Capture the cell that displays the provided text and extract its (X, Y) central coordinate. 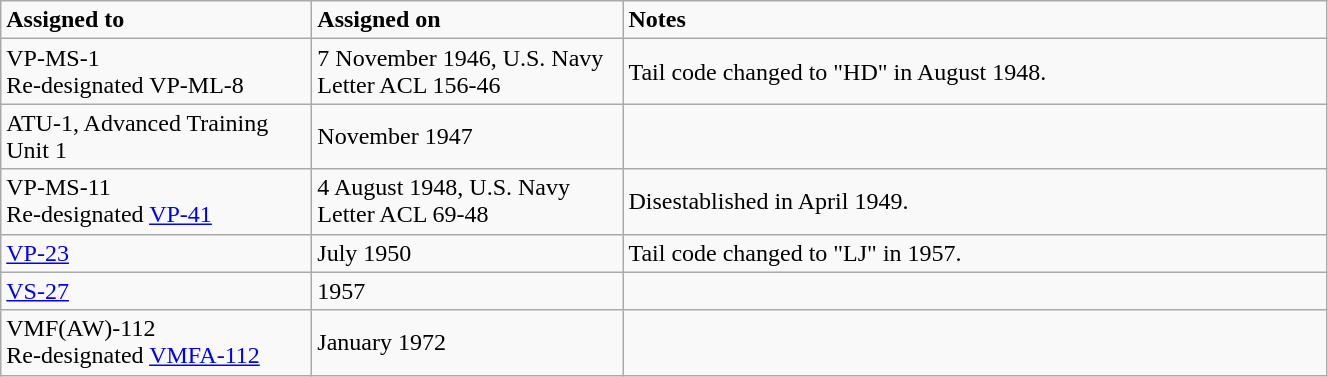
VP-23 (156, 253)
July 1950 (468, 253)
ATU-1, Advanced Training Unit 1 (156, 136)
Assigned to (156, 20)
VP-MS-1Re-designated VP-ML-8 (156, 72)
7 November 1946, U.S. Navy Letter ACL 156-46 (468, 72)
Assigned on (468, 20)
VMF(AW)-112Re-designated VMFA-112 (156, 342)
1957 (468, 291)
4 August 1948, U.S. Navy Letter ACL 69-48 (468, 202)
January 1972 (468, 342)
Disestablished in April 1949. (975, 202)
November 1947 (468, 136)
VP-MS-11Re-designated VP-41 (156, 202)
VS-27 (156, 291)
Tail code changed to "LJ" in 1957. (975, 253)
Tail code changed to "HD" in August 1948. (975, 72)
Notes (975, 20)
